Scan for the cell matching the given text and deliver its (X, Y) coordinate at center. 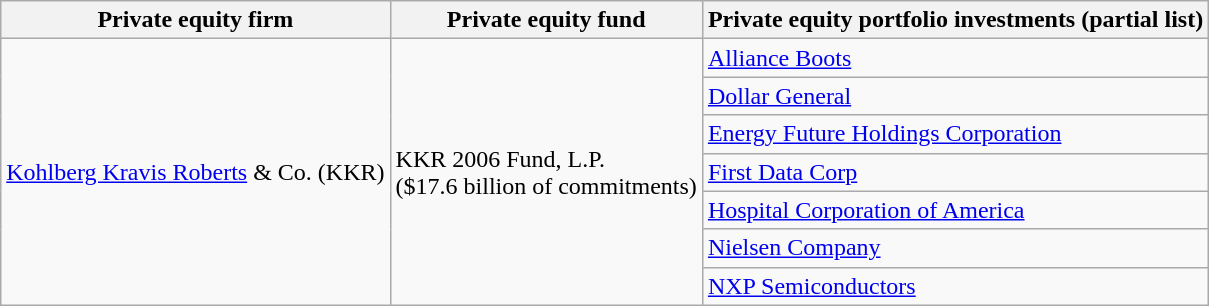
Energy Future Holdings Corporation (955, 134)
Hospital Corporation of America (955, 210)
NXP Semiconductors (955, 286)
Kohlberg Kravis Roberts & Co. (KKR) (196, 172)
Private equity fund (546, 20)
Alliance Boots (955, 58)
KKR 2006 Fund, L.P. ($17.6 billion of commitments) (546, 172)
First Data Corp (955, 172)
Dollar General (955, 96)
Private equity firm (196, 20)
Nielsen Company (955, 248)
Private equity portfolio investments (partial list) (955, 20)
